Locate the cell with the specified text and output its (X, Y) center coordinate. 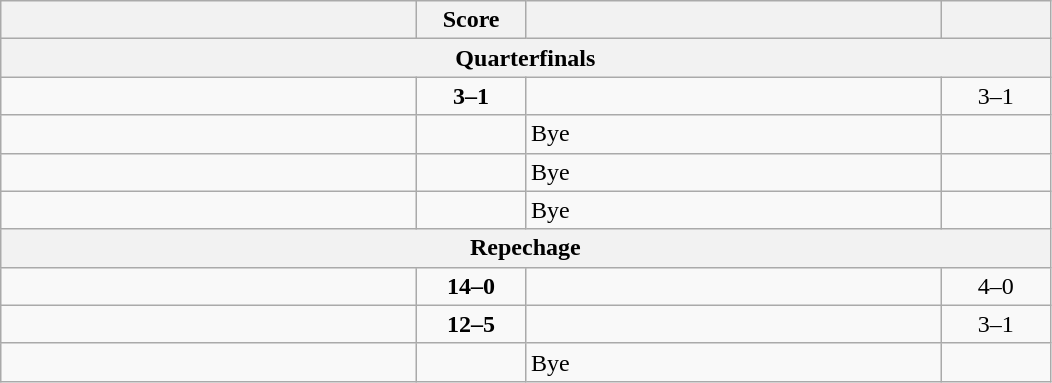
Score (472, 20)
4–0 (996, 286)
12–5 (472, 324)
Repechage (526, 248)
14–0 (472, 286)
Quarterfinals (526, 58)
